Locate the cell with the specified text and output its [X, Y] center coordinate. 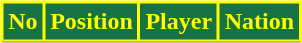
Player [178, 22]
Position [92, 22]
Nation [259, 22]
No [23, 22]
